Search for the cell housing the specified text and yield its (x, y) center coordinate. 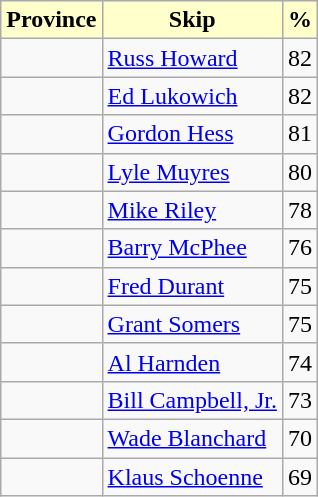
Fred Durant (192, 286)
Grant Somers (192, 324)
73 (300, 400)
76 (300, 248)
Barry McPhee (192, 248)
Ed Lukowich (192, 96)
Al Harnden (192, 362)
Province (52, 20)
Skip (192, 20)
% (300, 20)
Bill Campbell, Jr. (192, 400)
Wade Blanchard (192, 438)
Lyle Muyres (192, 172)
70 (300, 438)
81 (300, 134)
74 (300, 362)
Russ Howard (192, 58)
Klaus Schoenne (192, 477)
69 (300, 477)
Mike Riley (192, 210)
78 (300, 210)
Gordon Hess (192, 134)
80 (300, 172)
